Search for the cell housing the specified text and yield its (X, Y) center coordinate. 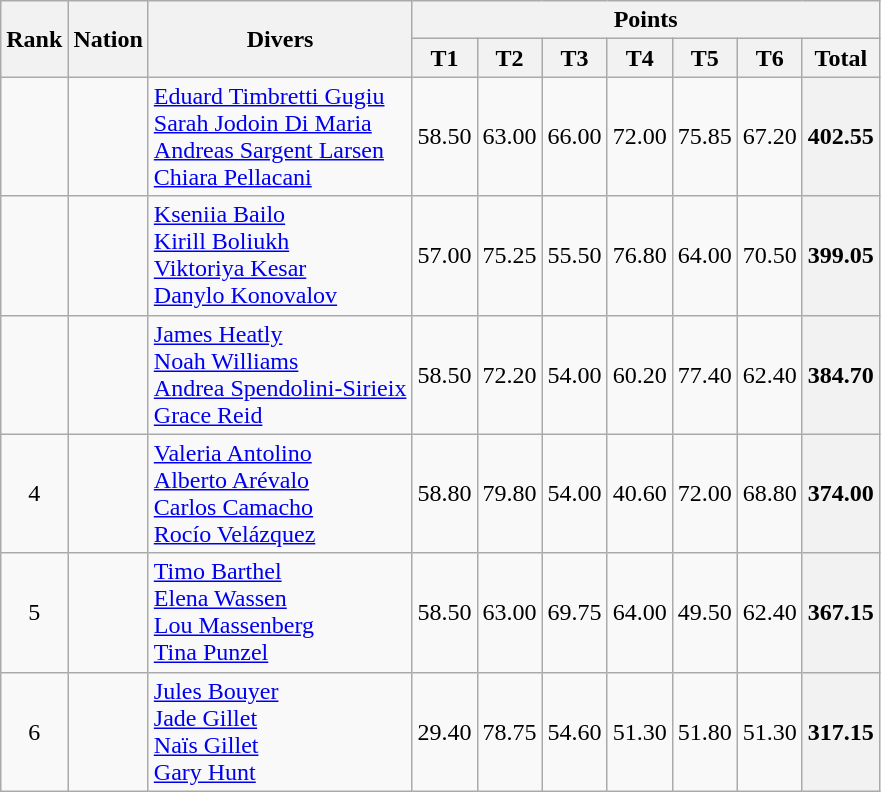
66.00 (574, 136)
Rank (34, 39)
75.85 (704, 136)
317.15 (840, 732)
Timo BarthelElena WassenLou MassenbergTina Punzel (280, 612)
James HeatlyNoah WilliamsAndrea Spendolini-SirieixGrace Reid (280, 374)
60.20 (640, 374)
4 (34, 494)
55.50 (574, 256)
Valeria AntolinoAlberto ArévaloCarlos CamachoRocío Velázquez (280, 494)
78.75 (510, 732)
77.40 (704, 374)
T6 (770, 58)
T5 (704, 58)
49.50 (704, 612)
Jules BouyerJade GilletNaïs GilletGary Hunt (280, 732)
54.60 (574, 732)
T4 (640, 58)
6 (34, 732)
70.50 (770, 256)
51.80 (704, 732)
79.80 (510, 494)
Eduard Timbretti GugiuSarah Jodoin Di MariaAndreas Sargent LarsenChiara Pellacani (280, 136)
Points (646, 20)
58.80 (444, 494)
374.00 (840, 494)
68.80 (770, 494)
399.05 (840, 256)
T3 (574, 58)
67.20 (770, 136)
402.55 (840, 136)
29.40 (444, 732)
384.70 (840, 374)
Nation (108, 39)
40.60 (640, 494)
367.15 (840, 612)
5 (34, 612)
T2 (510, 58)
Kseniia BailoKirill BoliukhViktoriya KesarDanylo Konovalov (280, 256)
Divers (280, 39)
76.80 (640, 256)
Total (840, 58)
72.20 (510, 374)
57.00 (444, 256)
75.25 (510, 256)
69.75 (574, 612)
T1 (444, 58)
